Search for the cell housing the specified text and yield its (X, Y) center coordinate. 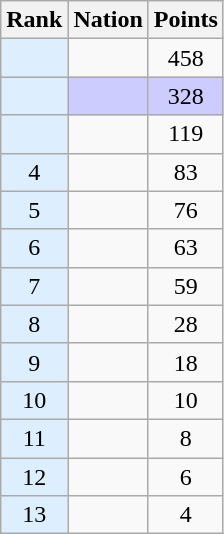
119 (186, 134)
18 (186, 362)
9 (34, 362)
83 (186, 172)
76 (186, 210)
63 (186, 248)
13 (34, 515)
328 (186, 96)
7 (34, 286)
11 (34, 438)
Rank (34, 20)
28 (186, 324)
Nation (108, 20)
5 (34, 210)
458 (186, 58)
12 (34, 477)
Points (186, 20)
59 (186, 286)
